Detect which cell encompasses the target text, then output its [x, y] center coordinate. 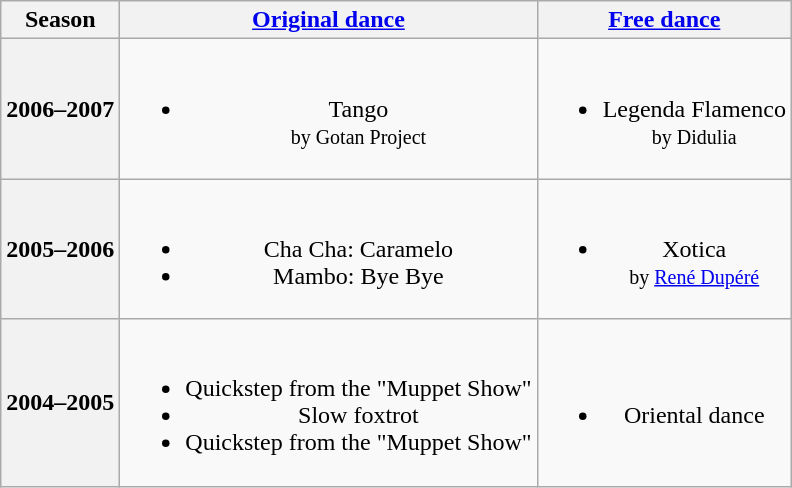
Quickstep from the "Muppet Show"Slow foxtrotQuickstep from the "Muppet Show" [328, 402]
Xotica by René Dupéré [664, 249]
Original dance [328, 20]
Free dance [664, 20]
Cha Cha: CarameloMambo: Bye Bye [328, 249]
Legenda Flamenco by Didulia [664, 109]
2006–2007 [60, 109]
2005–2006 [60, 249]
2004–2005 [60, 402]
Tango by Gotan Project [328, 109]
Season [60, 20]
Oriental dance [664, 402]
